Return (x, y) of the center of cell containing provided text 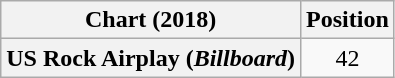
Position (348, 20)
Chart (2018) (151, 20)
42 (348, 58)
US Rock Airplay (Billboard) (151, 58)
